Extract the [x, y] coordinate from the center of the cell holding the provided text.  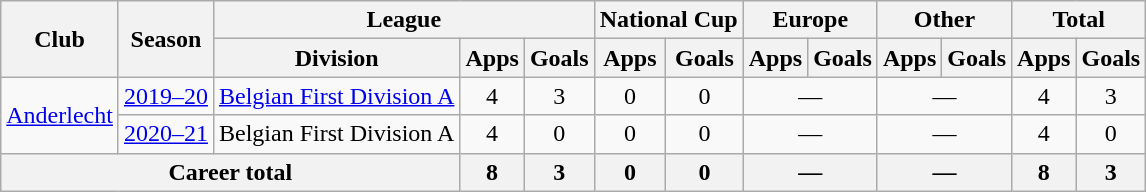
National Cup [668, 20]
2020–21 [166, 134]
Europe [810, 20]
Total [1079, 20]
Anderlecht [60, 115]
Club [60, 39]
Other [944, 20]
Career total [230, 172]
2019–20 [166, 96]
Season [166, 39]
League [404, 20]
Division [336, 58]
